Capture the cell that displays the provided text and extract its [X, Y] central coordinate. 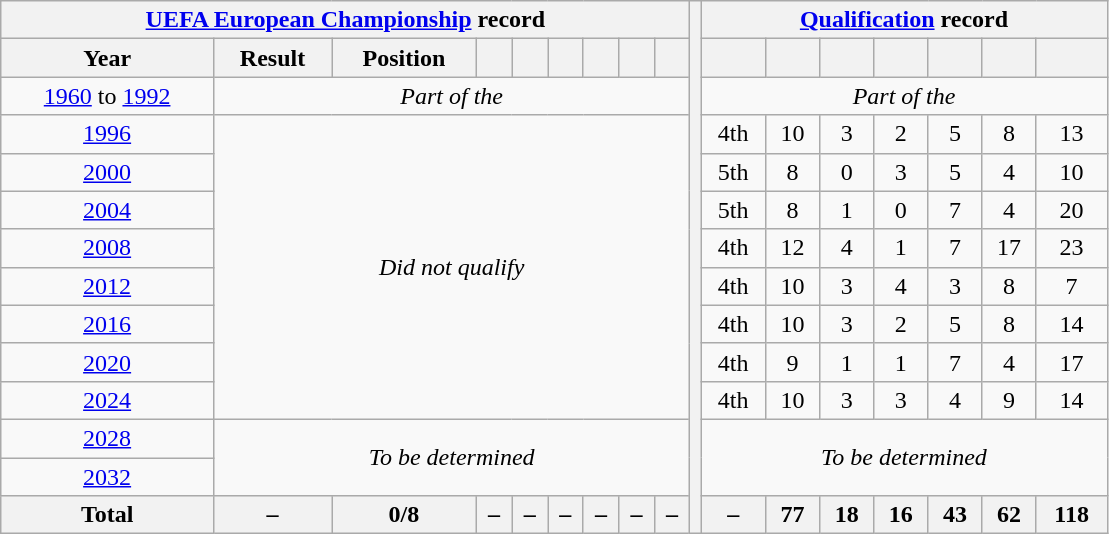
18 [847, 515]
Qualification record [904, 20]
118 [1072, 515]
43 [955, 515]
2012 [108, 286]
2028 [108, 438]
2000 [108, 172]
20 [1072, 210]
0/8 [404, 515]
1996 [108, 134]
77 [792, 515]
13 [1072, 134]
Total [108, 515]
Position [404, 58]
Year [108, 58]
Result [272, 58]
23 [1072, 248]
1960 to 1992 [108, 96]
UEFA European Championship record [346, 20]
2016 [108, 324]
2024 [108, 400]
Did not qualify [451, 267]
16 [901, 515]
2020 [108, 362]
12 [792, 248]
2004 [108, 210]
2032 [108, 477]
62 [1009, 515]
2008 [108, 248]
